From the cell containing the given text, extract its center point as [X, Y] coordinate. 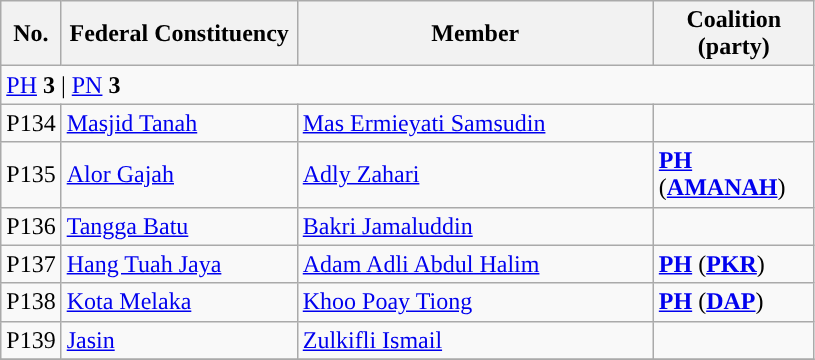
Kota Melaka [179, 302]
P136 [31, 226]
Zulkifli Ismail [475, 340]
Jasin [179, 340]
P139 [31, 340]
No. [31, 34]
Khoo Poay Tiong [475, 302]
P138 [31, 302]
PH (PKR) [734, 264]
Adly Zahari [475, 174]
Federal Constituency [179, 34]
PH (DAP) [734, 302]
PH 3 | PN 3 [408, 85]
Adam Adli Abdul Halim [475, 264]
Masjid Tanah [179, 123]
P135 [31, 174]
P137 [31, 264]
Mas Ermieyati Samsudin [475, 123]
Hang Tuah Jaya [179, 264]
PH (AMANAH) [734, 174]
Member [475, 34]
P134 [31, 123]
Bakri Jamaluddin [475, 226]
Coalition (party) [734, 34]
Alor Gajah [179, 174]
Tangga Batu [179, 226]
